Output the [X, Y] coordinate of the center of the cell containing the given text.  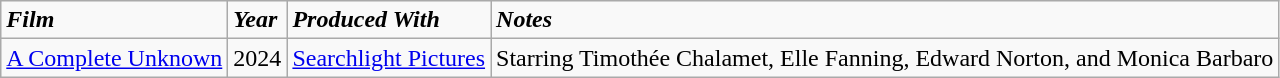
A Complete Unknown [114, 58]
Film [114, 20]
Starring Timothée Chalamet, Elle Fanning, Edward Norton, and Monica Barbaro [885, 58]
Produced With [389, 20]
Notes [885, 20]
Year [258, 20]
2024 [258, 58]
Searchlight Pictures [389, 58]
